For the text-containing cell, return its midpoint in [X, Y] coordinate format. 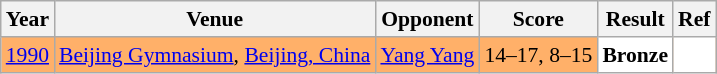
Beijing Gymnasium, Beijing, China [214, 55]
Opponent [427, 19]
Bronze [635, 55]
Yang Yang [427, 55]
1990 [28, 55]
Result [635, 19]
Year [28, 19]
14–17, 8–15 [538, 55]
Ref [694, 19]
Venue [214, 19]
Score [538, 19]
